For the text-containing cell, return its midpoint in (X, Y) coordinate format. 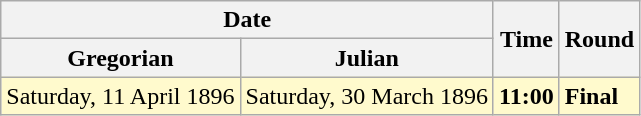
Time (526, 39)
Saturday, 11 April 1896 (120, 96)
Julian (366, 58)
Final (599, 96)
Gregorian (120, 58)
Saturday, 30 March 1896 (366, 96)
Round (599, 39)
Date (248, 20)
11:00 (526, 96)
